Search for the cell housing the specified text and yield its (x, y) center coordinate. 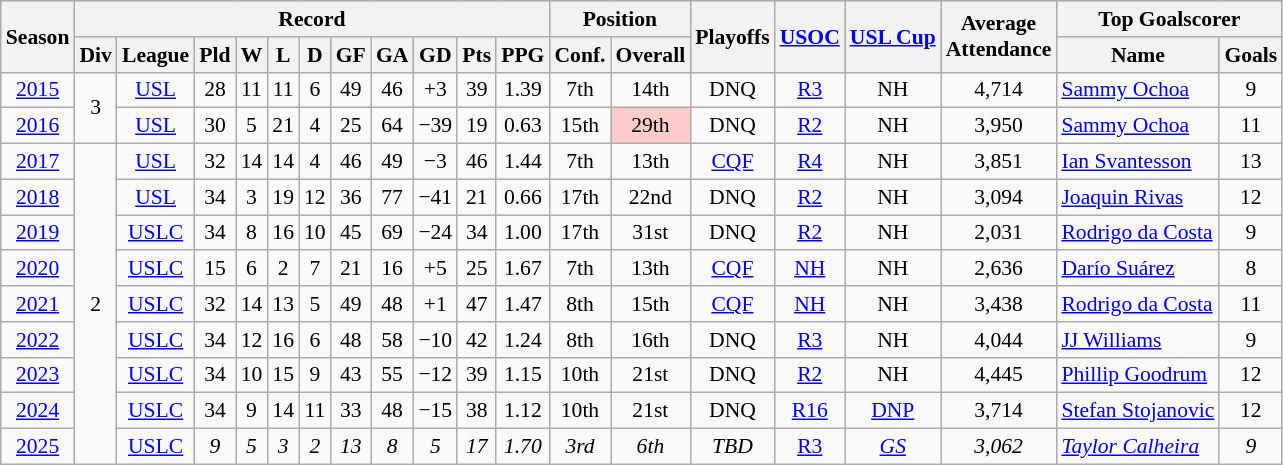
3,714 (999, 411)
7 (315, 269)
Conf. (580, 55)
USOC (810, 36)
PPG (522, 55)
L (283, 55)
League (156, 55)
31st (651, 233)
30 (214, 126)
−24 (435, 233)
55 (392, 375)
GD (435, 55)
GF (351, 55)
Season (38, 36)
2022 (38, 340)
−41 (435, 197)
1.12 (522, 411)
17 (476, 447)
3,851 (999, 162)
−15 (435, 411)
Taylor Calheira (1138, 447)
2025 (38, 447)
4,044 (999, 340)
−10 (435, 340)
Pts (476, 55)
2021 (38, 304)
+5 (435, 269)
−3 (435, 162)
2,636 (999, 269)
GS (893, 447)
TBD (732, 447)
69 (392, 233)
4,714 (999, 90)
1.00 (522, 233)
42 (476, 340)
USL Cup (893, 36)
4,445 (999, 375)
DNP (893, 411)
58 (392, 340)
1.24 (522, 340)
JJ Williams (1138, 340)
6th (651, 447)
2015 (38, 90)
GA (392, 55)
2,031 (999, 233)
Playoffs (732, 36)
Joaquin Rivas (1138, 197)
43 (351, 375)
Pld (214, 55)
2016 (38, 126)
W (252, 55)
D (315, 55)
28 (214, 90)
Ian Svantesson (1138, 162)
AverageAttendance (999, 36)
1.15 (522, 375)
14th (651, 90)
2017 (38, 162)
1.39 (522, 90)
Record (312, 19)
3,094 (999, 197)
0.66 (522, 197)
+1 (435, 304)
R16 (810, 411)
1.44 (522, 162)
Position (620, 19)
36 (351, 197)
2024 (38, 411)
16th (651, 340)
Phillip Goodrum (1138, 375)
3,062 (999, 447)
2020 (38, 269)
33 (351, 411)
45 (351, 233)
−39 (435, 126)
Name (1138, 55)
64 (392, 126)
3,950 (999, 126)
29th (651, 126)
Overall (651, 55)
R4 (810, 162)
Div (96, 55)
38 (476, 411)
47 (476, 304)
Top Goalscorer (1169, 19)
0.63 (522, 126)
Darío Suárez (1138, 269)
2023 (38, 375)
2018 (38, 197)
2019 (38, 233)
1.67 (522, 269)
Goals (1250, 55)
3rd (580, 447)
−12 (435, 375)
77 (392, 197)
1.47 (522, 304)
+3 (435, 90)
1.70 (522, 447)
22nd (651, 197)
Stefan Stojanovic (1138, 411)
3,438 (999, 304)
